Find where the given text appears and provide that cell's center as [X, Y] coordinate. 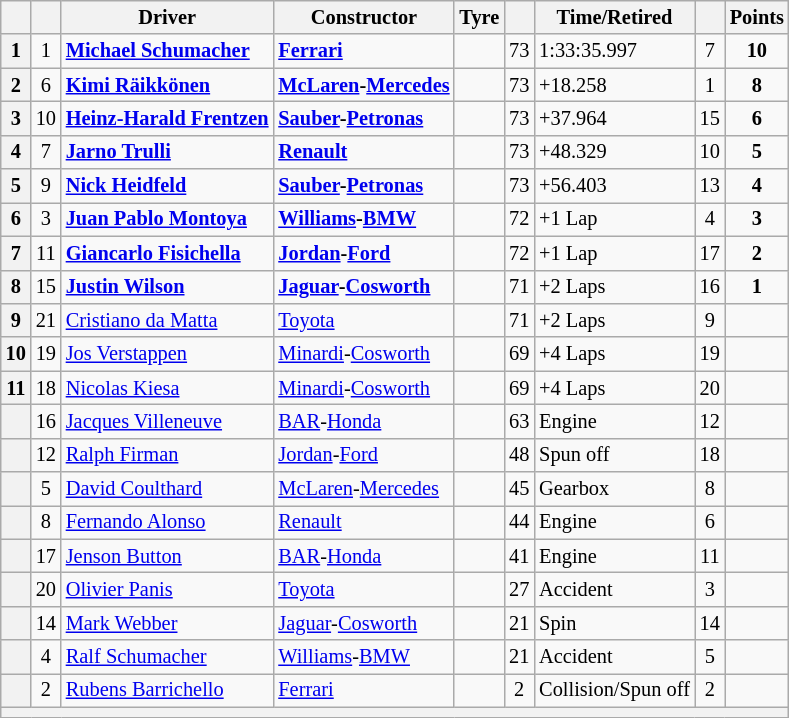
44 [519, 522]
Jenson Button [168, 556]
Jos Verstappen [168, 354]
Mark Webber [168, 623]
48 [519, 455]
Spin [614, 623]
Justin Wilson [168, 287]
+56.403 [614, 186]
Jacques Villeneuve [168, 421]
Michael Schumacher [168, 51]
Driver [168, 17]
Olivier Panis [168, 589]
+37.964 [614, 118]
Rubens Barrichello [168, 690]
Jarno Trulli [168, 152]
Gearbox [614, 489]
Giancarlo Fisichella [168, 253]
Cristiano da Matta [168, 320]
Tyre [479, 17]
41 [519, 556]
Constructor [364, 17]
45 [519, 489]
David Coulthard [168, 489]
Spun off [614, 455]
Collision/Spun off [614, 690]
Fernando Alonso [168, 522]
1:33:35.997 [614, 51]
+18.258 [614, 85]
Ralf Schumacher [168, 657]
+48.329 [614, 152]
Ralph Firman [168, 455]
Time/Retired [614, 17]
Points [757, 17]
27 [519, 589]
Juan Pablo Montoya [168, 219]
63 [519, 421]
Nick Heidfeld [168, 186]
Heinz-Harald Frentzen [168, 118]
13 [710, 186]
Kimi Räikkönen [168, 85]
Nicolas Kiesa [168, 388]
